Return the (x, y) coordinate for the center point of the cell that contains the specified text.  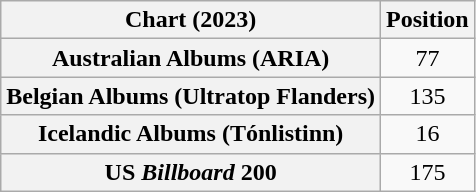
175 (428, 172)
Icelandic Albums (Tónlistinn) (191, 134)
Australian Albums (ARIA) (191, 58)
Position (428, 20)
US Billboard 200 (191, 172)
16 (428, 134)
135 (428, 96)
Belgian Albums (Ultratop Flanders) (191, 96)
77 (428, 58)
Chart (2023) (191, 20)
